From the cell containing the given text, extract its center point as [x, y] coordinate. 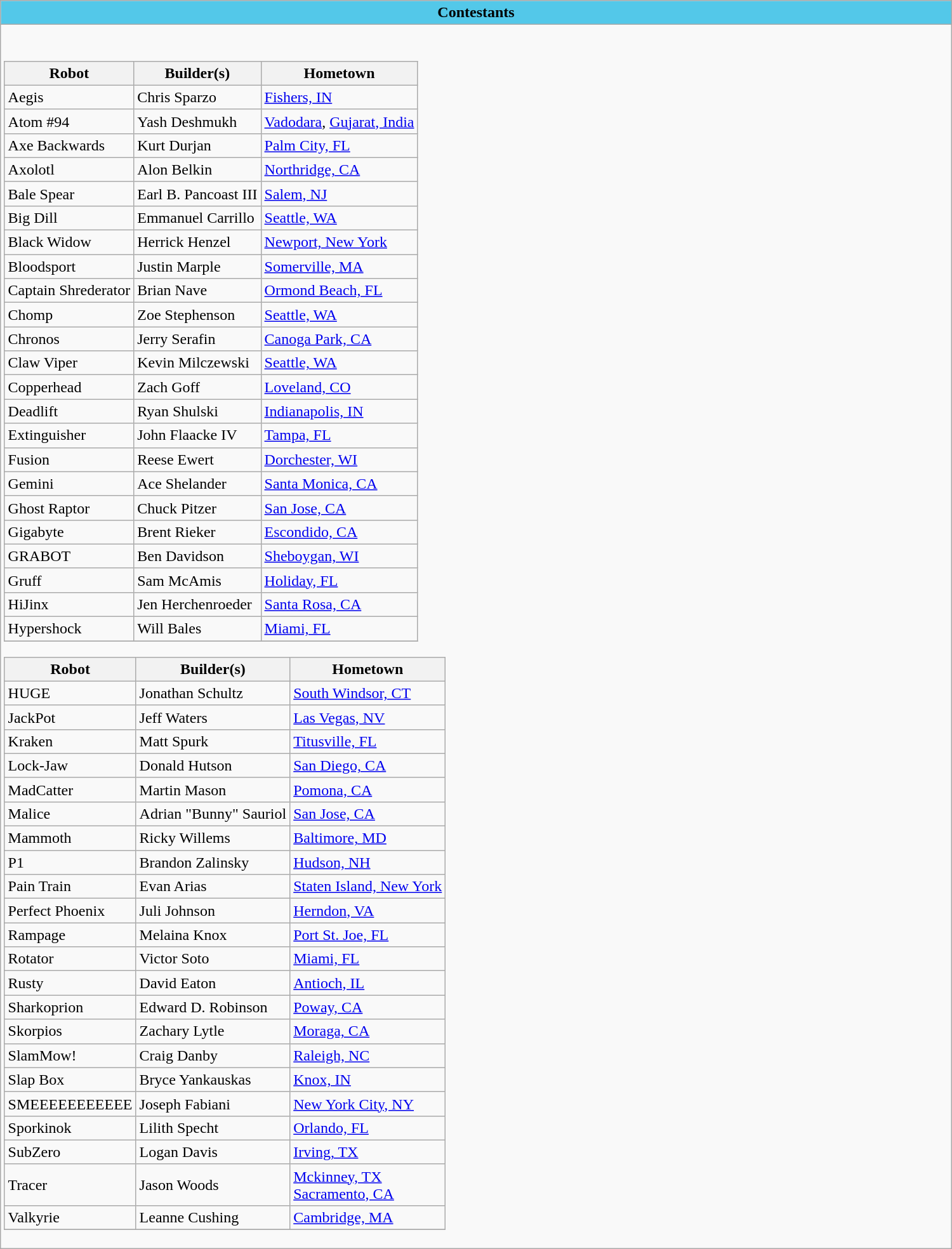
Raleigh, NC [368, 1055]
Brent Rieker [197, 532]
SubZero [70, 1152]
Hudson, NH [368, 862]
Justin Marple [197, 267]
Adrian "Bunny" Sauriol [213, 814]
Salem, NJ [339, 194]
Rampage [70, 935]
Antioch, IL [368, 983]
Zach Goff [197, 387]
Chomp [69, 315]
Big Dill [69, 218]
Melaina Knox [213, 935]
Orlando, FL [368, 1128]
Loveland, CO [339, 387]
Ace Shelander [197, 484]
Perfect Phoenix [70, 911]
Poway, CA [368, 1007]
Holiday, FL [339, 580]
Axolotl [69, 169]
Juli Johnson [213, 911]
Kraken [70, 741]
Port St. Joe, FL [368, 935]
Santa Monica, CA [339, 484]
Chuck Pitzer [197, 508]
Jeff Waters [213, 717]
SMEEEEEEEEEEE [70, 1104]
Palm City, FL [339, 145]
Jerry Serafin [197, 339]
Irving, TX [368, 1152]
Ben Davidson [197, 556]
Bryce Yankauskas [213, 1080]
New York City, NY [368, 1104]
JackPot [70, 717]
Craig Danby [213, 1055]
Staten Island, New York [368, 887]
South Windsor, CT [368, 693]
Joseph Fabiani [213, 1104]
Matt Spurk [213, 741]
Edward D. Robinson [213, 1007]
Sharkoprion [70, 1007]
Ormond Beach, FL [339, 291]
Cambridge, MA [368, 1217]
Malice [70, 814]
San Diego, CA [368, 765]
Will Bales [197, 629]
Earl B. Pancoast III [197, 194]
Dorchester, WI [339, 459]
Extinguisher [69, 435]
Ghost Raptor [69, 508]
Zoe Stephenson [197, 315]
Victor Soto [213, 959]
Skorpios [70, 1031]
Knox, IN [368, 1080]
Gruff [69, 580]
Chronos [69, 339]
Deadlift [69, 411]
Rusty [70, 983]
Herndon, VA [368, 911]
P1 [70, 862]
Pain Train [70, 887]
Titusville, FL [368, 741]
Kurt Durjan [197, 145]
Reese Ewert [197, 459]
Yash Deshmukh [197, 121]
Gigabyte [69, 532]
Ricky Willems [213, 838]
Brandon Zalinsky [213, 862]
Santa Rosa, CA [339, 604]
Chris Sparzo [197, 97]
Mckinney, TXSacramento, CA [368, 1184]
Bale Spear [69, 194]
Las Vegas, NV [368, 717]
Rotator [70, 959]
John Flaacke IV [197, 435]
Slap Box [70, 1080]
Newport, New York [339, 242]
Jason Woods [213, 1184]
Herrick Henzel [197, 242]
Jonathan Schultz [213, 693]
David Eaton [213, 983]
Pomona, CA [368, 790]
Moraga, CA [368, 1031]
Baltimore, MD [368, 838]
GRABOT [69, 556]
Canoga Park, CA [339, 339]
Copperhead [69, 387]
Atom #94 [69, 121]
Brian Nave [197, 291]
Tampa, FL [339, 435]
Fishers, IN [339, 97]
Fusion [69, 459]
Captain Shrederator [69, 291]
Vadodara, Gujarat, India [339, 121]
Emmanuel Carrillo [197, 218]
Sheboygan, WI [339, 556]
Ryan Shulski [197, 411]
Aegis [69, 97]
Alon Belkin [197, 169]
Martin Mason [213, 790]
Gemini [69, 484]
Lilith Specht [213, 1128]
Claw Viper [69, 363]
Indianapolis, IN [339, 411]
Northridge, CA [339, 169]
Kevin Milczewski [197, 363]
Bloodsport [69, 267]
Mammoth [70, 838]
Sam McAmis [197, 580]
Logan Davis [213, 1152]
Valkyrie [70, 1217]
Black Widow [69, 242]
Lock-Jaw [70, 765]
Jen Herchenroeder [197, 604]
Zachary Lytle [213, 1031]
Hypershock [69, 629]
MadCatter [70, 790]
Contestants [476, 13]
Evan Arias [213, 887]
Tracer [70, 1184]
Donald Hutson [213, 765]
Leanne Cushing [213, 1217]
Sporkinok [70, 1128]
HiJinx [69, 604]
Axe Backwards [69, 145]
SlamMow! [70, 1055]
Escondido, CA [339, 532]
Somerville, MA [339, 267]
HUGE [70, 693]
